Extract the [X, Y] coordinate from the center of the cell holding the provided text.  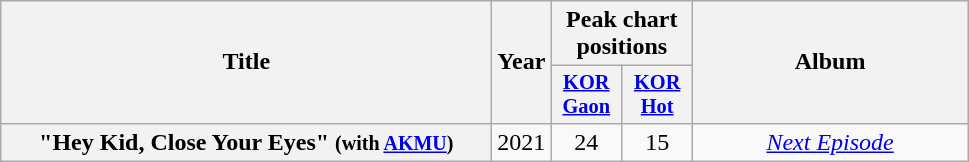
24 [586, 142]
15 [658, 142]
"Hey Kid, Close Your Eyes" (with AKMU) [246, 142]
KORHot [658, 95]
2021 [522, 142]
Peak chart positions [622, 34]
Album [830, 62]
Year [522, 62]
KORGaon [586, 95]
Next Episode [830, 142]
Title [246, 62]
